For the text-containing cell, return its midpoint in [x, y] coordinate format. 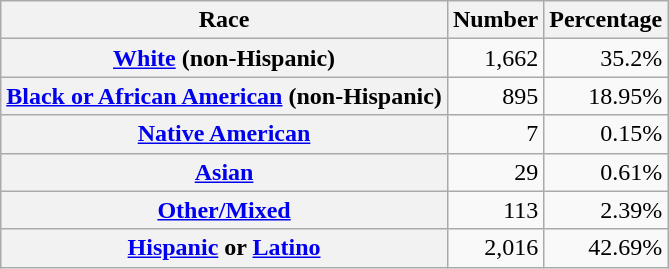
1,662 [495, 58]
18.95% [606, 96]
2.39% [606, 210]
42.69% [606, 248]
Black or African American (non-Hispanic) [224, 96]
7 [495, 134]
Native American [224, 134]
Asian [224, 172]
White (non-Hispanic) [224, 58]
895 [495, 96]
113 [495, 210]
0.15% [606, 134]
29 [495, 172]
Hispanic or Latino [224, 248]
2,016 [495, 248]
35.2% [606, 58]
Percentage [606, 20]
0.61% [606, 172]
Race [224, 20]
Number [495, 20]
Other/Mixed [224, 210]
